Extract the [x, y] coordinate from the center of the cell holding the provided text.  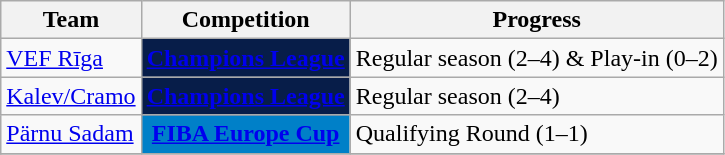
Progress [536, 20]
Kalev/Cramo [71, 96]
Regular season (2–4) [536, 96]
Qualifying Round (1–1) [536, 134]
VEF Rīga [71, 58]
FIBA Europe Cup [246, 134]
Regular season (2–4) & Play-in (0–2) [536, 58]
Competition [246, 20]
Team [71, 20]
Pärnu Sadam [71, 134]
